From the cell containing the given text, extract its center point as [x, y] coordinate. 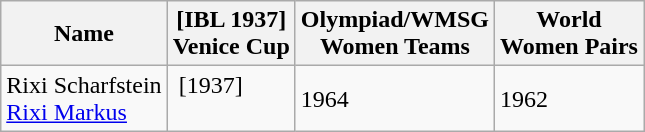
World Women Pairs [568, 34]
Name [84, 34]
Olympiad/WMSG Women Teams [394, 34]
[IBL 1937] Venice Cup [231, 34]
[1937] [231, 98]
Rixi Scharfstein Rixi Markus [84, 98]
1964 [394, 98]
1962 [568, 98]
